Identify which cell holds the provided text, then report its (x, y) central coordinate. 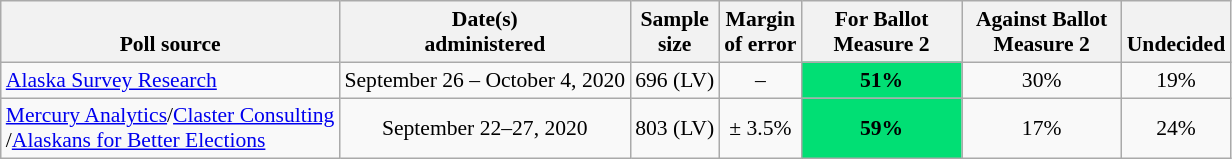
September 22–27, 2020 (484, 128)
30% (1042, 80)
696 (LV) (674, 80)
Alaska Survey Research (170, 80)
Mercury Analytics/Claster Consulting/Alaskans for Better Elections (170, 128)
± 3.5% (760, 128)
Against Ballot Measure 2 (1042, 32)
17% (1042, 128)
24% (1176, 128)
Date(s)administered (484, 32)
For Ballot Measure 2 (881, 32)
Marginof error (760, 32)
Samplesize (674, 32)
803 (LV) (674, 128)
Poll source (170, 32)
59% (881, 128)
51% (881, 80)
19% (1176, 80)
– (760, 80)
September 26 – October 4, 2020 (484, 80)
Undecided (1176, 32)
